Provide the (x, y) coordinate of the cell's center where the given text is located.  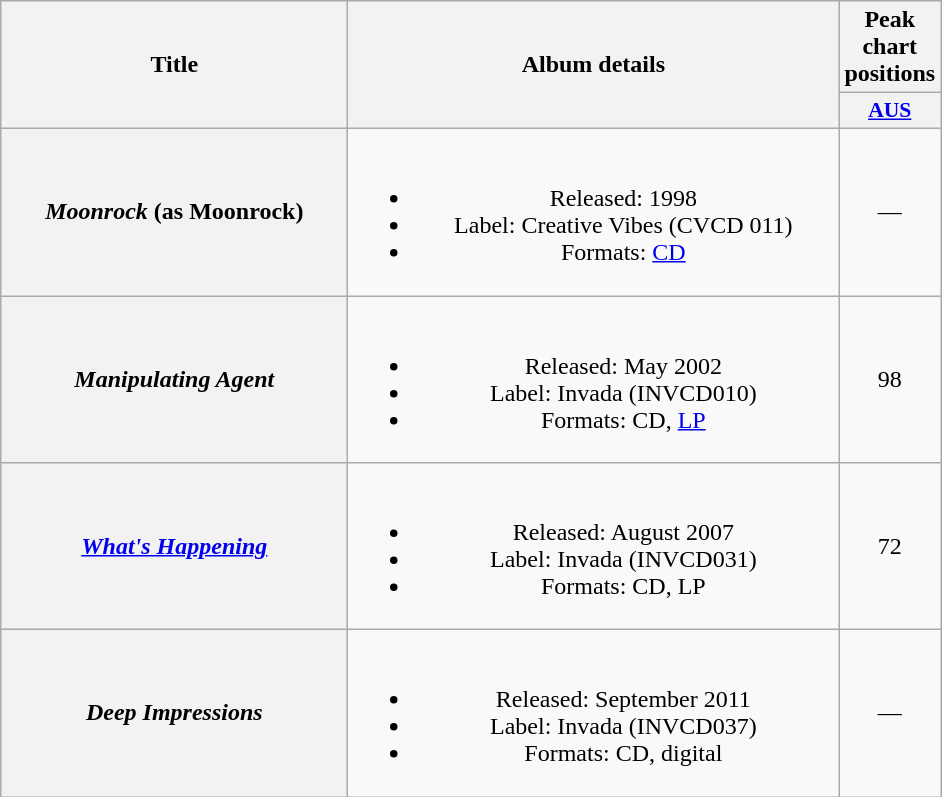
Moonrock (as Moonrock) (174, 212)
Released: May 2002Label: Invada (INVCD010)Formats: CD, LP (594, 380)
Deep Impressions (174, 714)
Title (174, 65)
Released: September 2011Label: Invada (INVCD037)Formats: CD, digital (594, 714)
98 (890, 380)
Peak chart positions (890, 47)
AUS (890, 111)
Released: August 2007Label: Invada (INVCD031)Formats: CD, LP (594, 546)
Manipulating Agent (174, 380)
Released: 1998Label: Creative Vibes (CVCD 011)Formats: CD (594, 212)
What's Happening (174, 546)
72 (890, 546)
Album details (594, 65)
